Pinpoint the cell where the given text exists, returning its (x, y) midpoint coordinate. 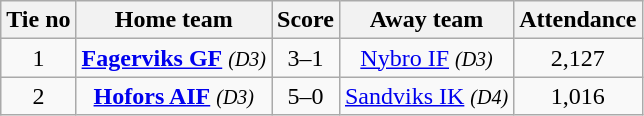
1,016 (578, 96)
Hofors AIF (D3) (174, 96)
Home team (174, 20)
3–1 (306, 58)
Away team (426, 20)
Sandviks IK (D4) (426, 96)
2 (38, 96)
Tie no (38, 20)
2,127 (578, 58)
1 (38, 58)
5–0 (306, 96)
Nybro IF (D3) (426, 58)
Attendance (578, 20)
Fagerviks GF (D3) (174, 58)
Score (306, 20)
